From the cell containing the given text, extract its center point as (x, y) coordinate. 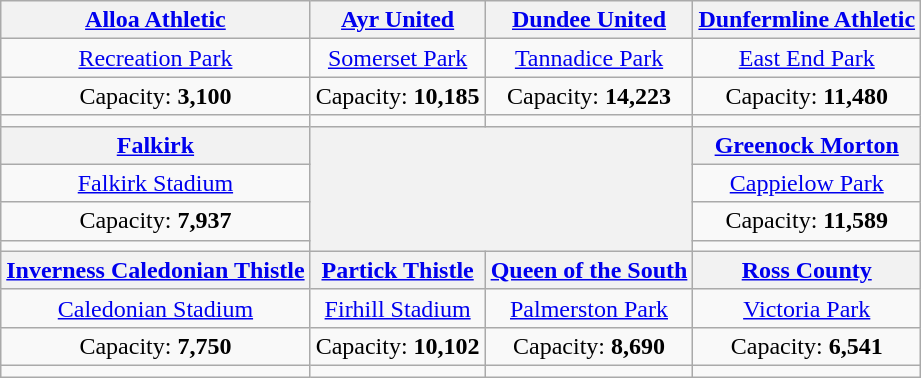
Capacity: 10,102 (398, 346)
Firhill Stadium (398, 308)
Ayr United (398, 20)
Capacity: 10,185 (398, 96)
Tannadice Park (589, 58)
Somerset Park (398, 58)
East End Park (807, 58)
Cappielow Park (807, 183)
Palmerston Park (589, 308)
Capacity: 8,690 (589, 346)
Capacity: 3,100 (156, 96)
Alloa Athletic (156, 20)
Inverness Caledonian Thistle (156, 270)
Capacity: 7,937 (156, 221)
Capacity: 11,480 (807, 96)
Greenock Morton (807, 145)
Capacity: 6,541 (807, 346)
Dunfermline Athletic (807, 20)
Falkirk (156, 145)
Dundee United (589, 20)
Victoria Park (807, 308)
Queen of the South (589, 270)
Capacity: 11,589 (807, 221)
Falkirk Stadium (156, 183)
Partick Thistle (398, 270)
Capacity: 14,223 (589, 96)
Capacity: 7,750 (156, 346)
Ross County (807, 270)
Recreation Park (156, 58)
Caledonian Stadium (156, 308)
